Scan for the cell matching the given text and deliver its (X, Y) coordinate at center. 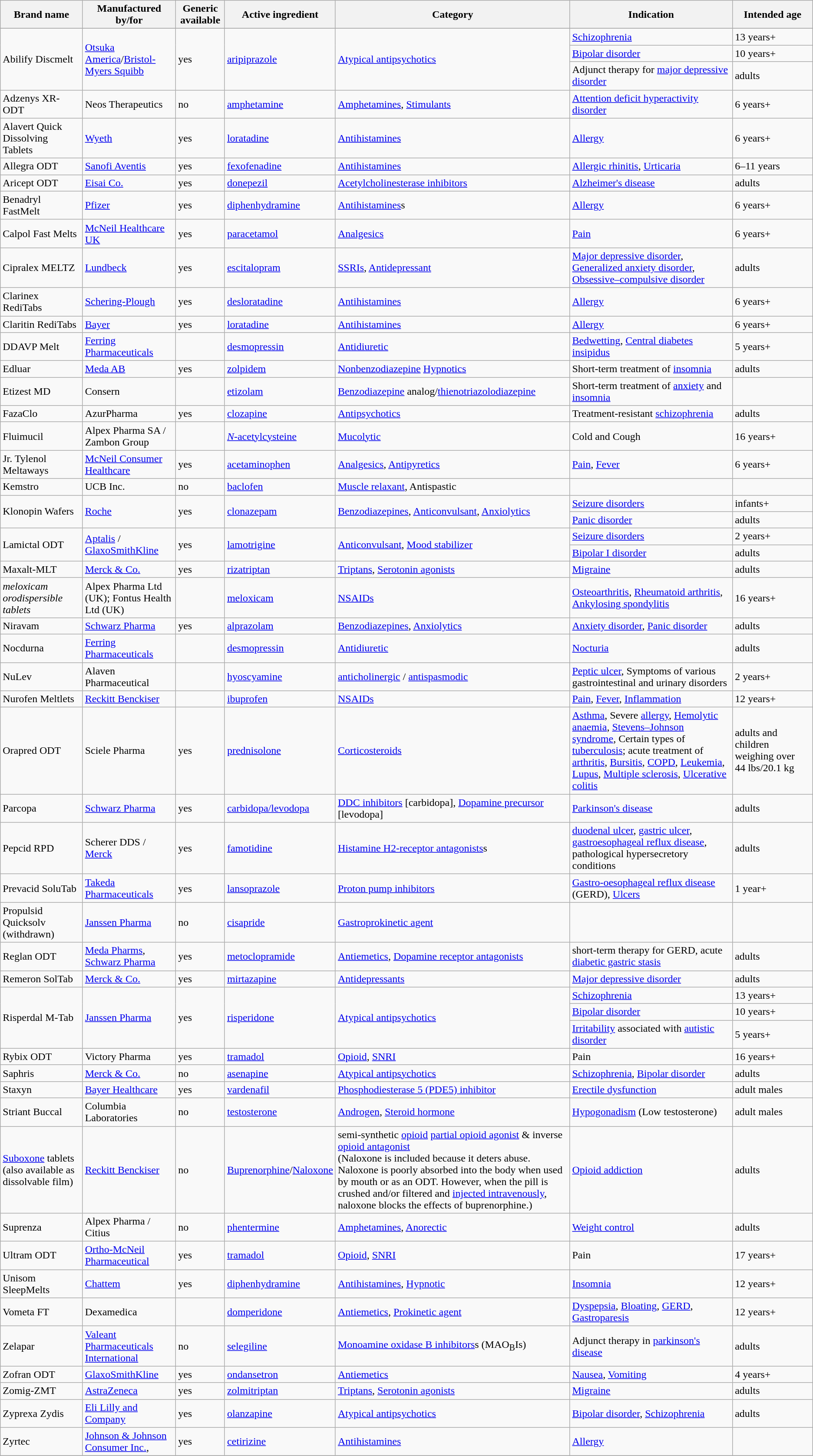
acetaminophen (280, 465)
cisapride (280, 922)
Alpex Pharma / Citius (129, 1227)
1 year+ (773, 888)
Bipolar disorder, Schizophrenia (651, 1413)
Abilify Discmelt (42, 59)
Manufactured by/for (129, 15)
Maxalt-MLT (42, 569)
Klonopin Wafers (42, 512)
Eisai Co. (129, 183)
duodenal ulcer, gastric ulcer, gastroesophageal reflux disease, pathological hypersecretory conditions (651, 849)
Nurofen Meltlets (42, 699)
metoclopramide (280, 956)
Zyrtec (42, 1442)
Edluar (42, 369)
short-term therapy for GERD, acute diabetic gastric stasis (651, 956)
clozapine (280, 414)
AzurPharma (129, 414)
cetirizine (280, 1442)
Etizest MD (42, 392)
Alpex Pharma Ltd (UK); Fontus Health Ltd (UK) (129, 598)
4 years+ (773, 1374)
ibuprofen (280, 699)
Antidepressants (453, 979)
phentermine (280, 1227)
Analgesics (453, 234)
Erectile dysfunction (651, 1090)
Benzodiazepines, Anxiolytics (453, 626)
baclofen (280, 487)
Alzheimer's disease (651, 183)
Muscle relaxant, Antispastic (453, 487)
McNeil Healthcare UK (129, 234)
etizolam (280, 392)
Pfizer (129, 205)
risperidone (280, 1018)
Lamictal ODT (42, 545)
AstraZeneca (129, 1391)
Adjunct therapy in parkinson's disease (651, 1346)
Kemstro (42, 487)
olanzapine (280, 1413)
Short-term treatment of anxiety and insomnia (651, 392)
Allergic rhinitis, Urticaria (651, 166)
meloxicam orodispersible tablets (42, 598)
zolpidem (280, 369)
anticholinergic / antispasmodic (453, 677)
17 years+ (773, 1256)
SSRIs, Antidepressant (453, 267)
Bipolar I disorder (651, 553)
Cold and Cough (651, 436)
infants+ (773, 503)
Antiemetics (453, 1374)
Otsuka America/Bristol-Myers Squibb (129, 59)
Orapred ODT (42, 751)
Propulsid Quicksolv (withdrawn) (42, 922)
Aptalis / GlaxoSmithKline (129, 545)
Striant Buccal (42, 1112)
Meda AB (129, 369)
Schering-Plough (129, 301)
Benadryl FastMelt (42, 205)
zolmitriptan (280, 1391)
Attention deficit hyperactivity disorder (651, 104)
Scherer DDS / Merck (129, 849)
Bayer (129, 324)
Buprenorphine/Naloxone (280, 1170)
Rybix ODT (42, 1057)
Prevacid SoluTab (42, 888)
carbidopa/levodopa (280, 809)
Valeant Pharmaceuticals International (129, 1346)
Pain, Fever, Inflammation (651, 699)
famotidine (280, 849)
adults and children weighing over 44 lbs/20.1 kg (773, 751)
Nocdurna (42, 648)
Unisom SleepMelts (42, 1284)
Zofran ODT (42, 1374)
UCB Inc. (129, 487)
Calpol Fast Melts (42, 234)
Pain, Fever (651, 465)
Sanofi Aventis (129, 166)
Sciele Pharma (129, 751)
paracetamol (280, 234)
Acetylcholinesterase inhibitors (453, 183)
Saphris (42, 1073)
fexofenadine (280, 166)
Fluimucil (42, 436)
Alavert Quick Dissolving Tablets (42, 138)
Hypogonadism (Low testosterone) (651, 1112)
Benzodiazepine analog/thienotriazolodiazepine (453, 392)
Indication (651, 15)
Suboxone tablets (also available as dissolvable film) (42, 1170)
Osteoarthritis, Rheumatoid arthritis, Ankylosing spondylitis (651, 598)
Ultram ODT (42, 1256)
Irritability associated with autistic disorder (651, 1034)
Chattem (129, 1284)
Nonbenzodiazepine Hypnotics (453, 369)
Antipsychotics (453, 414)
Suprenza (42, 1227)
Intended age (773, 15)
Nausea, Vomiting (651, 1374)
rizatriptan (280, 569)
selegiline (280, 1346)
Neos Therapeutics (129, 104)
Staxyn (42, 1090)
Claritin RediTabs (42, 324)
Zyprexa Zydis (42, 1413)
Adjunct therapy for major depressive disorder (651, 76)
Anxiety disorder, Panic disorder (651, 626)
DDC inhibitors [carbidopa], Dopamine precursor [levodopa] (453, 809)
Active ingredient (280, 15)
Alpex Pharma SA / Zambon Group (129, 436)
Parcopa (42, 809)
GlaxoSmithKline (129, 1374)
Peptic ulcer, Symptoms of various gastrointestinal and urinary disorders (651, 677)
Risperdal M-Tab (42, 1018)
Victory Pharma (129, 1057)
Antiemetics, Dopamine receptor antagonists (453, 956)
mirtazapine (280, 979)
Bedwetting, Central diabetes insipidus (651, 347)
Short-term treatment of insomnia (651, 369)
Wyeth (129, 138)
Antihistamines, Hypnotic (453, 1284)
Adzenys XR-ODT (42, 104)
lansoprazole (280, 888)
lamotrigine (280, 545)
Proton pump inhibitors (453, 888)
Nocturia (651, 648)
ondansetron (280, 1374)
Insomnia (651, 1284)
Amphetamines, Stimulants (453, 104)
Generic available (201, 15)
McNeil Consumer Healthcare (129, 465)
Cipralex MELTZ (42, 267)
Mucolytic (453, 436)
Jr. Tylenol Meltaways (42, 465)
amphetamine (280, 104)
Schizophrenia, Bipolar disorder (651, 1073)
desloratadine (280, 301)
Gastroprokinetic agent (453, 922)
Zelapar (42, 1346)
Histamine H2-receptor antagonistss (453, 849)
Clarinex RediTabs (42, 301)
Panic disorder (651, 520)
asenapine (280, 1073)
Treatment-resistant schizophrenia (651, 414)
aripiprazole (280, 59)
Remeron SolTab (42, 979)
Columbia Laboratories (129, 1112)
Allegra ODT (42, 166)
Anticonvulsant, Mood stabilizer (453, 545)
Androgen, Steroid hormone (453, 1112)
meloxicam (280, 598)
Major depressive disorder, Generalized anxiety disorder, Obsessive–compulsive disorder (651, 267)
Niravam (42, 626)
Major depressive disorder (651, 979)
Vometa FT (42, 1312)
Monoamine oxidase B inhibitorss (MAOBIs) (453, 1346)
Lundbeck (129, 267)
Johnson & Johnson Consumer Inc., (129, 1442)
Gastro-oesophageal reflux disease (GERD), Ulcers (651, 888)
Pepcid RPD (42, 849)
hyoscyamine (280, 677)
alprazolam (280, 626)
donepezil (280, 183)
Corticosteroids (453, 751)
Category (453, 15)
testosterone (280, 1112)
Parkinson's disease (651, 809)
vardenafil (280, 1090)
Ortho-McNeil Pharmaceutical (129, 1256)
Dyspepsia, Bloating, GERD, Gastroparesis (651, 1312)
Opioid addiction (651, 1170)
Phosphodiesterase 5 (PDE5) inhibitor (453, 1090)
DDAVP Melt (42, 347)
Amphetamines, Anorectic (453, 1227)
Consern (129, 392)
Meda Pharms, Schwarz Pharma (129, 956)
Takeda Pharmaceuticals (129, 888)
Analgesics, Antipyretics (453, 465)
FazaClo (42, 414)
Zomig-ZMT (42, 1391)
Antiemetics, Prokinetic agent (453, 1312)
Roche (129, 512)
NuLev (42, 677)
Brand name (42, 15)
Benzodiazepines, Anticonvulsant, Anxiolytics (453, 512)
escitalopram (280, 267)
prednisolone (280, 751)
6–11 years (773, 166)
Bayer Healthcare (129, 1090)
Reglan ODT (42, 956)
N-acetylcysteine (280, 436)
Weight control (651, 1227)
Antihistaminess (453, 205)
domperidone (280, 1312)
clonazepam (280, 512)
Eli Lilly and Company (129, 1413)
Aricept ODT (42, 183)
Dexamedica (129, 1312)
Alaven Pharmaceutical (129, 677)
